For the text-containing cell, return its midpoint in [X, Y] coordinate format. 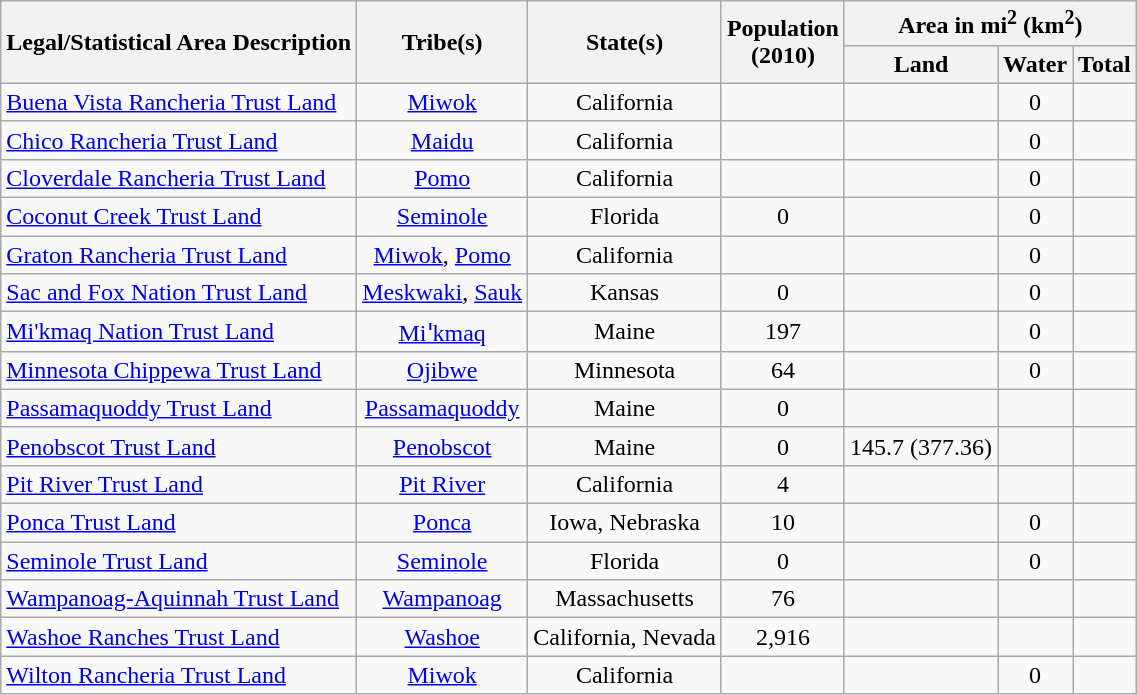
Graton Rancheria Trust Land [179, 255]
State(s) [625, 42]
Kansas [625, 293]
Iowa, Nebraska [625, 523]
Seminole Trust Land [179, 561]
Minnesota Chippewa Trust Land [179, 370]
Pomo [442, 178]
Miwok, Pomo [442, 255]
Ponca [442, 523]
California, Nevada [625, 637]
Penobscot Trust Land [179, 446]
Pit River Trust Land [179, 484]
Cloverdale Rancheria Trust Land [179, 178]
Ojibwe [442, 370]
Passamaquoddy [442, 408]
Total [1105, 64]
Coconut Creek Trust Land [179, 217]
Buena Vista Rancheria Trust Land [179, 102]
Miꞌkmaq [442, 332]
Wampanoag-Aquinnah Trust Land [179, 599]
Land [920, 64]
Maidu [442, 140]
Ponca Trust Land [179, 523]
10 [782, 523]
Sac and Fox Nation Trust Land [179, 293]
197 [782, 332]
Wampanoag [442, 599]
Penobscot [442, 446]
Tribe(s) [442, 42]
145.7 (377.36) [920, 446]
Pit River [442, 484]
Washoe Ranches Trust Land [179, 637]
Wilton Rancheria Trust Land [179, 675]
Minnesota [625, 370]
Passamaquoddy Trust Land [179, 408]
Legal/Statistical Area Description [179, 42]
Population(2010) [782, 42]
Mi'kmaq Nation Trust Land [179, 332]
64 [782, 370]
Washoe [442, 637]
76 [782, 599]
2,916 [782, 637]
Area in mi2 (km2) [990, 24]
Water [1036, 64]
4 [782, 484]
Meskwaki, Sauk [442, 293]
Chico Rancheria Trust Land [179, 140]
Massachusetts [625, 599]
